Identify which cell holds the provided text, then report its [x, y] central coordinate. 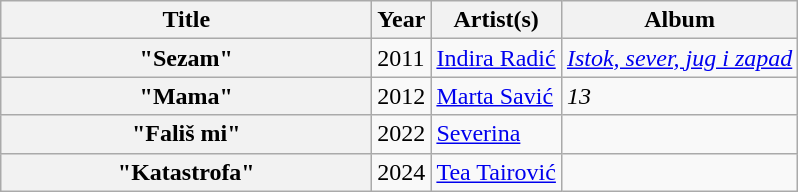
"Sezam" [186, 58]
2022 [402, 134]
"Mama" [186, 96]
Marta Savić [496, 96]
Year [402, 20]
Tea Tairović [496, 172]
13 [679, 96]
Title [186, 20]
Severina [496, 134]
"Katastrofa" [186, 172]
Istok, sever, jug i zapad [679, 58]
2012 [402, 96]
Indira Radić [496, 58]
Artist(s) [496, 20]
Album [679, 20]
2011 [402, 58]
"Fališ mi" [186, 134]
2024 [402, 172]
